Find where the given text appears and provide that cell's center as (X, Y) coordinate. 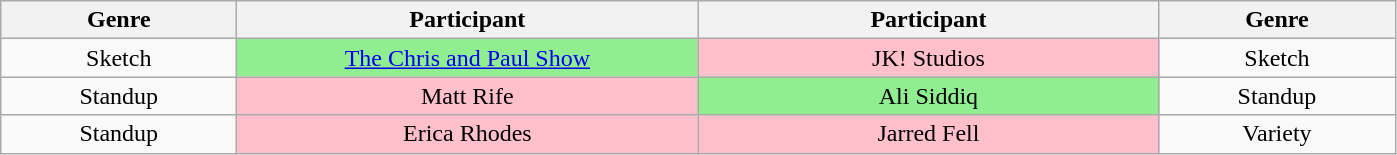
Matt Rife (468, 96)
Jarred Fell (928, 134)
Ali Siddiq (928, 96)
The Chris and Paul Show (468, 58)
JK! Studios (928, 58)
Erica Rhodes (468, 134)
Variety (1277, 134)
